Search for the cell housing the specified text and yield its [x, y] center coordinate. 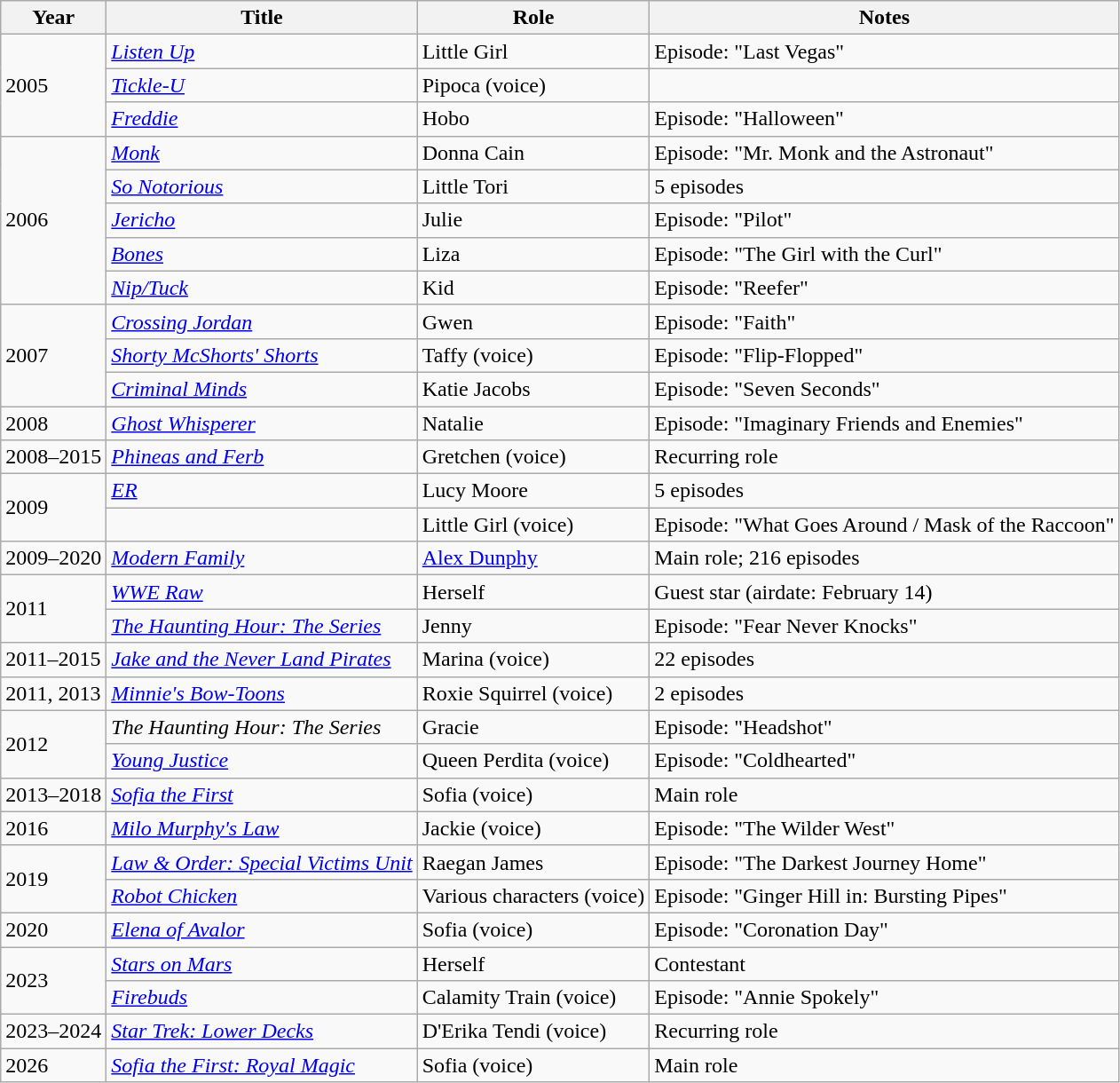
2006 [53, 220]
Donna Cain [533, 153]
Various characters (voice) [533, 896]
2016 [53, 828]
Jenny [533, 626]
Hobo [533, 119]
Law & Order: Special Victims Unit [262, 862]
D'Erika Tendi (voice) [533, 1032]
Katie Jacobs [533, 389]
Episode: "The Girl with the Curl" [884, 254]
2005 [53, 85]
2013–2018 [53, 794]
Listen Up [262, 51]
Queen Perdita (voice) [533, 761]
Roxie Squirrel (voice) [533, 693]
2 episodes [884, 693]
Bones [262, 254]
Taffy (voice) [533, 355]
So Notorious [262, 186]
WWE Raw [262, 592]
Calamity Train (voice) [533, 998]
ER [262, 491]
Episode: "Annie Spokely" [884, 998]
Stars on Mars [262, 963]
Episode: "Fear Never Knocks" [884, 626]
Freddie [262, 119]
2023–2024 [53, 1032]
Contestant [884, 963]
Crossing Jordan [262, 321]
2011 [53, 609]
Episode: "Flip-Flopped" [884, 355]
Episode: "Reefer" [884, 288]
Little Girl (voice) [533, 525]
Jackie (voice) [533, 828]
Episode: "Headshot" [884, 727]
Episode: "Seven Seconds" [884, 389]
Sofia the First [262, 794]
Nip/Tuck [262, 288]
Marina (voice) [533, 660]
2007 [53, 355]
Jake and the Never Land Pirates [262, 660]
Phineas and Ferb [262, 457]
Gracie [533, 727]
Star Trek: Lower Decks [262, 1032]
Guest star (airdate: February 14) [884, 592]
Title [262, 18]
Gwen [533, 321]
2026 [53, 1065]
Episode: "The Wilder West" [884, 828]
Robot Chicken [262, 896]
2009 [53, 508]
2011–2015 [53, 660]
Episode: "Ginger Hill in: Bursting Pipes" [884, 896]
Milo Murphy's Law [262, 828]
2009–2020 [53, 558]
Episode: "Coldhearted" [884, 761]
Modern Family [262, 558]
Episode: "Mr. Monk and the Astronaut" [884, 153]
Episode: "Halloween" [884, 119]
2011, 2013 [53, 693]
Pipoca (voice) [533, 85]
2008 [53, 423]
Julie [533, 220]
Elena of Avalor [262, 929]
Alex Dunphy [533, 558]
Monk [262, 153]
Liza [533, 254]
Episode: "The Darkest Journey Home" [884, 862]
Little Girl [533, 51]
2020 [53, 929]
Natalie [533, 423]
Episode: "Faith" [884, 321]
Criminal Minds [262, 389]
Minnie's Bow-Toons [262, 693]
22 episodes [884, 660]
Episode: "Coronation Day" [884, 929]
Lucy Moore [533, 491]
Episode: "Imaginary Friends and Enemies" [884, 423]
Year [53, 18]
Episode: "Pilot" [884, 220]
2012 [53, 744]
Sofia the First: Royal Magic [262, 1065]
Kid [533, 288]
Gretchen (voice) [533, 457]
Tickle-U [262, 85]
Little Tori [533, 186]
2008–2015 [53, 457]
Main role; 216 episodes [884, 558]
Raegan James [533, 862]
Episode: "What Goes Around / Mask of the Raccoon" [884, 525]
Young Justice [262, 761]
2023 [53, 980]
Role [533, 18]
Episode: "Last Vegas" [884, 51]
Firebuds [262, 998]
2019 [53, 879]
Jericho [262, 220]
Notes [884, 18]
Ghost Whisperer [262, 423]
Shorty McShorts' Shorts [262, 355]
